Return (x, y) of the center of cell containing provided text 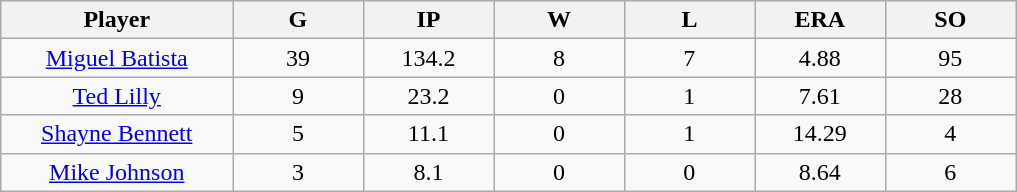
SO (950, 20)
IP (428, 20)
Mike Johnson (117, 172)
134.2 (428, 58)
4 (950, 134)
7.61 (820, 96)
11.1 (428, 134)
28 (950, 96)
3 (298, 172)
Ted Lilly (117, 96)
7 (689, 58)
8 (559, 58)
95 (950, 58)
ERA (820, 20)
8.64 (820, 172)
5 (298, 134)
23.2 (428, 96)
Shayne Bennett (117, 134)
L (689, 20)
4.88 (820, 58)
39 (298, 58)
W (559, 20)
9 (298, 96)
Player (117, 20)
6 (950, 172)
14.29 (820, 134)
Miguel Batista (117, 58)
G (298, 20)
8.1 (428, 172)
